Pinpoint the cell where the given text exists, returning its [x, y] midpoint coordinate. 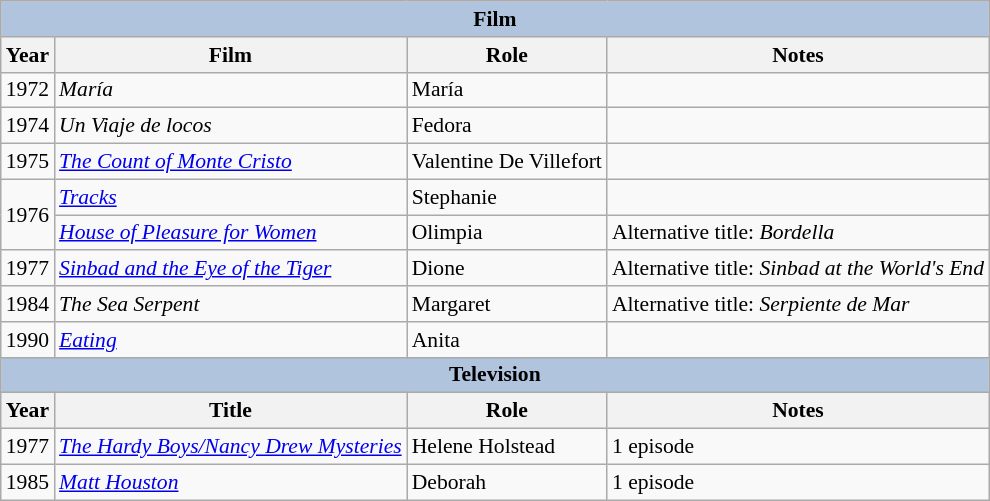
Stephanie [507, 197]
1976 [28, 214]
The Sea Serpent [230, 304]
Title [230, 411]
Fedora [507, 126]
Alternative title: Bordella [798, 233]
Un Viaje de locos [230, 126]
The Hardy Boys/Nancy Drew Mysteries [230, 447]
Matt Houston [230, 482]
Eating [230, 340]
1990 [28, 340]
Helene Holstead [507, 447]
House of Pleasure for Women [230, 233]
1984 [28, 304]
The Count of Monte Cristo [230, 162]
Alternative title: Serpiente de Mar [798, 304]
Television [495, 375]
Dione [507, 269]
Anita [507, 340]
Sinbad and the Eye of the Tiger [230, 269]
Margaret [507, 304]
Olimpia [507, 233]
1975 [28, 162]
Alternative title: Sinbad at the World's End [798, 269]
1974 [28, 126]
1985 [28, 482]
Deborah [507, 482]
Valentine De Villefort [507, 162]
Tracks [230, 197]
1972 [28, 90]
